Scan for the cell matching the given text and deliver its [x, y] coordinate at center. 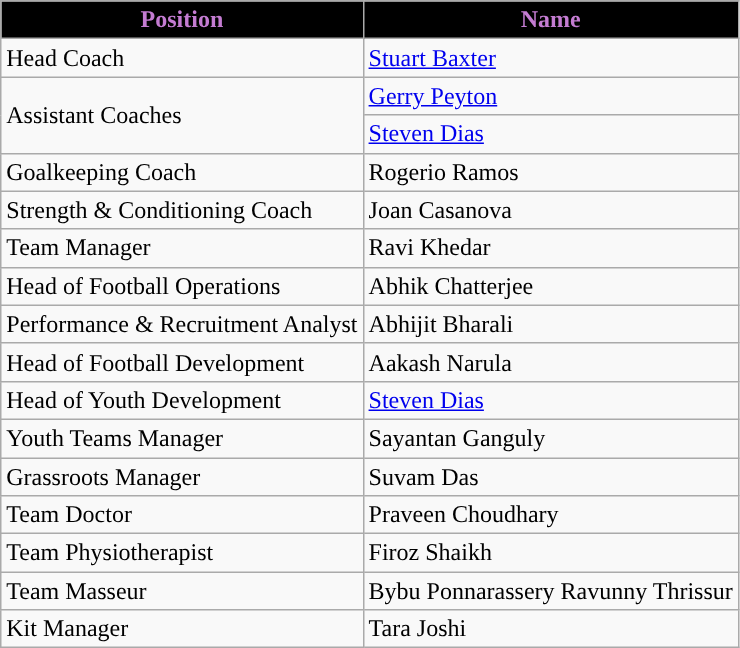
Gerry Peyton [550, 96]
Team Masseur [182, 591]
Head Coach [182, 58]
Tara Joshi [550, 629]
Goalkeeping Coach [182, 172]
Performance & Recruitment Analyst [182, 324]
Head of Football Operations [182, 286]
Name [550, 20]
Abhijit Bharali [550, 324]
Team Physiotherapist [182, 553]
Bybu Ponnarassery Ravunny Thrissur [550, 591]
Firoz Shaikh [550, 553]
Youth Teams Manager [182, 438]
Stuart Baxter [550, 58]
Assistant Coaches [182, 115]
Head of Football Development [182, 362]
Suvam Das [550, 477]
Team Manager [182, 248]
Sayantan Ganguly [550, 438]
Joan Casanova [550, 210]
Kit Manager [182, 629]
Grassroots Manager [182, 477]
Ravi Khedar [550, 248]
Team Doctor [182, 515]
Abhik Chatterjee [550, 286]
Position [182, 20]
Rogerio Ramos [550, 172]
Praveen Choudhary [550, 515]
Head of Youth Development [182, 400]
Strength & Conditioning Coach [182, 210]
Aakash Narula [550, 362]
